Locate the cell with the specified text and output its (x, y) center coordinate. 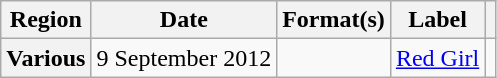
Various (46, 58)
Date (184, 20)
9 September 2012 (184, 58)
Format(s) (334, 20)
Red Girl (437, 58)
Region (46, 20)
Label (437, 20)
